Detect which cell encompasses the target text, then output its [X, Y] center coordinate. 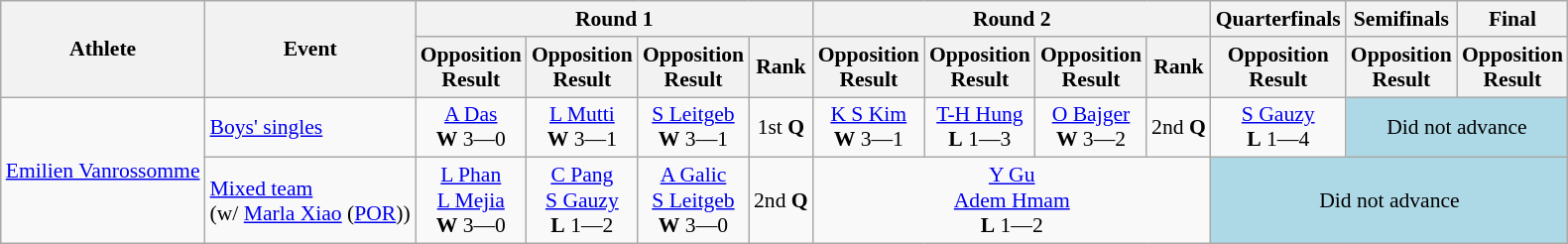
C Pang S Gauzy L 1—2 [582, 200]
Boys' singles [310, 127]
Event [310, 50]
Final [1512, 19]
Mixed team(w/ Marla Xiao (POR)) [310, 200]
Quarterfinals [1278, 19]
Round 1 [615, 19]
L Mutti W 3—1 [582, 127]
S Gauzy L 1—4 [1278, 127]
A Galic S Leitgeb W 3—0 [693, 200]
S Leitgeb W 3—1 [693, 127]
L Phan L Mejia W 3—0 [471, 200]
Round 2 [1012, 19]
Athlete [103, 50]
Y Gu Adem Hmam L 1—2 [1012, 200]
Semifinals [1401, 19]
1st Q [782, 127]
A Das W 3—0 [471, 127]
Emilien Vanrossomme [103, 171]
K S Kim W 3—1 [869, 127]
O Bajger W 3—2 [1091, 127]
T-H Hung L 1—3 [980, 127]
